Output the (x, y) coordinate of the center of the cell containing the given text.  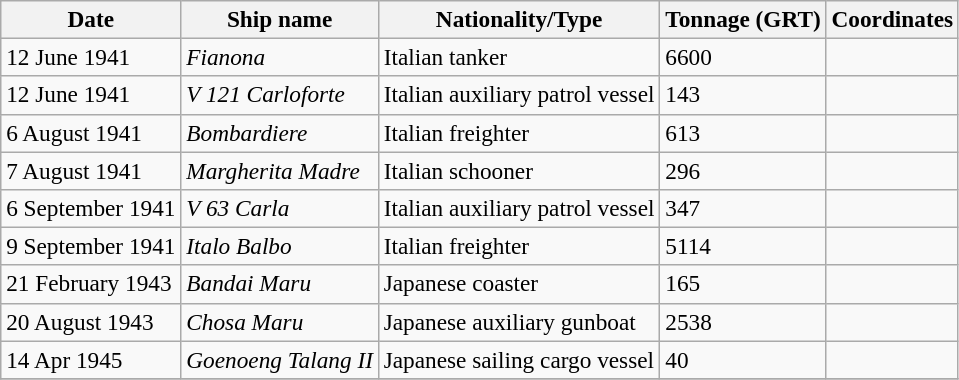
143 (743, 95)
Bombardiere (280, 133)
Margherita Madre (280, 170)
613 (743, 133)
6600 (743, 57)
296 (743, 170)
6 September 1941 (91, 208)
14 Apr 1945 (91, 359)
9 September 1941 (91, 246)
Coordinates (892, 19)
Ship name (280, 19)
7 August 1941 (91, 170)
Japanese auxiliary gunboat (519, 322)
40 (743, 359)
Chosa Maru (280, 322)
20 August 1943 (91, 322)
V 63 Carla (280, 208)
165 (743, 284)
V 121 Carloforte (280, 95)
Italian schooner (519, 170)
5114 (743, 246)
Italo Balbo (280, 246)
Tonnage (GRT) (743, 19)
2538 (743, 322)
Fianona (280, 57)
Date (91, 19)
347 (743, 208)
Italian tanker (519, 57)
6 August 1941 (91, 133)
Goenoeng Talang II (280, 359)
Japanese sailing cargo vessel (519, 359)
Bandai Maru (280, 284)
Nationality/Type (519, 19)
21 February 1943 (91, 284)
Japanese coaster (519, 284)
